Search for the cell housing the specified text and yield its (x, y) center coordinate. 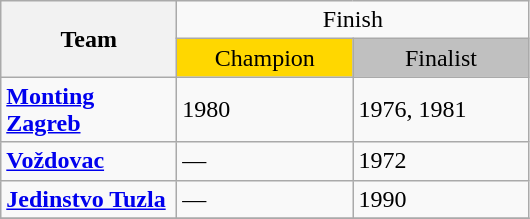
Team (89, 39)
1990 (441, 199)
1980 (265, 110)
Voždovac (89, 161)
Finalist (441, 58)
1976, 1981 (441, 110)
Finish (353, 20)
Monting Zagreb (89, 110)
Champion (265, 58)
Jedinstvo Tuzla (89, 199)
1972 (441, 161)
